Pinpoint the cell where the given text exists, returning its (x, y) midpoint coordinate. 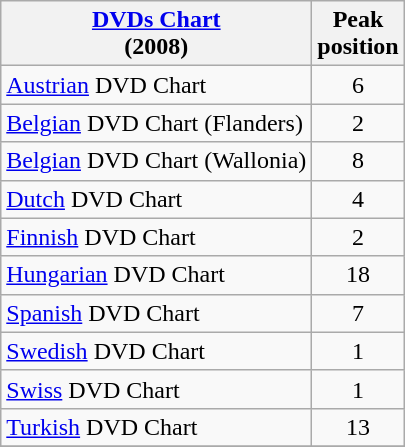
18 (358, 275)
Belgian DVD Chart (Flanders) (156, 123)
8 (358, 161)
4 (358, 199)
Finnish DVD Chart (156, 237)
Spanish DVD Chart (156, 313)
Dutch DVD Chart (156, 199)
Turkish DVD Chart (156, 427)
13 (358, 427)
Austrian DVD Chart (156, 85)
Swiss DVD Chart (156, 389)
Swedish DVD Chart (156, 351)
7 (358, 313)
Hungarian DVD Chart (156, 275)
6 (358, 85)
Belgian DVD Chart (Wallonia) (156, 161)
DVDs Chart (2008) (156, 34)
Peakposition (358, 34)
